Return (X, Y) of the center of cell containing provided text 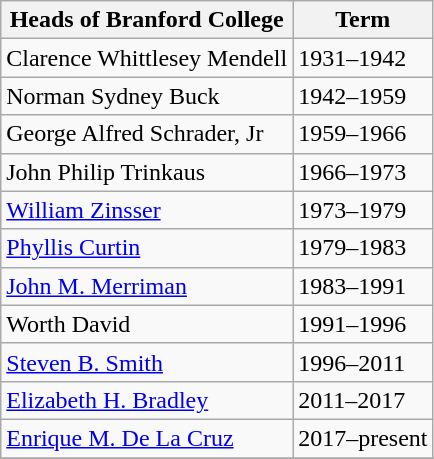
Norman Sydney Buck (147, 96)
1973–1979 (363, 210)
1996–2011 (363, 362)
Steven B. Smith (147, 362)
2017–present (363, 438)
Phyllis Curtin (147, 248)
1979–1983 (363, 248)
1966–1973 (363, 172)
1991–1996 (363, 324)
1942–1959 (363, 96)
Clarence Whittlesey Mendell (147, 58)
Enrique M. De La Cruz (147, 438)
John M. Merriman (147, 286)
George Alfred Schrader, Jr (147, 134)
Term (363, 20)
1959–1966 (363, 134)
Elizabeth H. Bradley (147, 400)
1983–1991 (363, 286)
1931–1942 (363, 58)
Worth David (147, 324)
2011–2017 (363, 400)
William Zinsser (147, 210)
John Philip Trinkaus (147, 172)
Heads of Branford College (147, 20)
